Detect which cell encompasses the target text, then output its (X, Y) center coordinate. 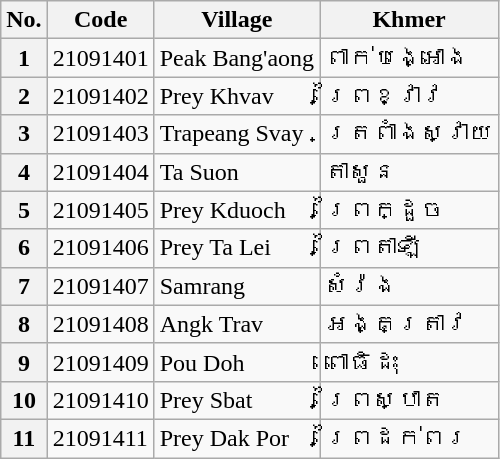
5 (24, 210)
8 (24, 324)
21091403 (100, 134)
Trapeang Svay (236, 134)
6 (24, 248)
ព្រៃក្ដួច (410, 210)
21091402 (100, 96)
21091408 (100, 324)
2 (24, 96)
Code (100, 20)
ព្រៃតាឡី (410, 248)
Angk Trav (236, 324)
No. (24, 20)
អង្គត្រាវ (410, 324)
Ta Suon (236, 172)
Khmer (410, 20)
Peak Bang'aong (236, 58)
តាសួន (410, 172)
21091409 (100, 362)
21091410 (100, 400)
Village (236, 20)
Prey Dak Por (236, 438)
ពោធិដុះ (410, 362)
សំរ៉ង (410, 286)
11 (24, 438)
21091406 (100, 248)
ព្រៃដក់ពរ (410, 438)
9 (24, 362)
Samrang (236, 286)
Prey Ta Lei (236, 248)
3 (24, 134)
Prey Khvav (236, 96)
21091404 (100, 172)
21091401 (100, 58)
ព្រៃខ្វាវ (410, 96)
ត្រពាំងស្វាយ (410, 134)
4 (24, 172)
1 (24, 58)
ព្រៃស្បាត (410, 400)
ពាក់បង្អោង (410, 58)
10 (24, 400)
Prey Kduoch (236, 210)
Prey Sbat (236, 400)
21091405 (100, 210)
Pou Doh (236, 362)
7 (24, 286)
21091411 (100, 438)
21091407 (100, 286)
